Provide the [x, y] coordinate of the cell's center where the given text is located.  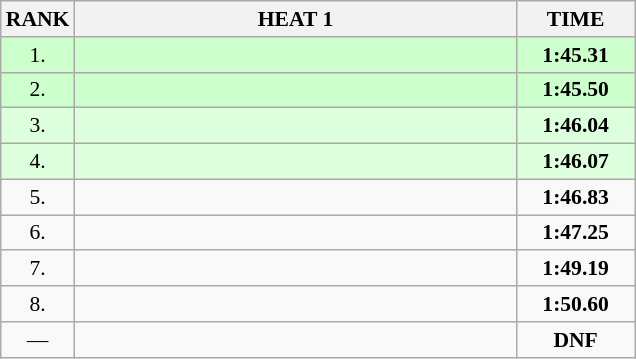
3. [38, 126]
1:45.31 [576, 55]
2. [38, 90]
8. [38, 304]
1:46.07 [576, 162]
1:49.19 [576, 269]
7. [38, 269]
DNF [576, 340]
1. [38, 55]
4. [38, 162]
1:46.83 [576, 197]
HEAT 1 [295, 19]
1:47.25 [576, 233]
5. [38, 197]
6. [38, 233]
1:45.50 [576, 90]
— [38, 340]
1:46.04 [576, 126]
RANK [38, 19]
1:50.60 [576, 304]
TIME [576, 19]
